Provide the (x, y) coordinate of the cell's center where the given text is located.  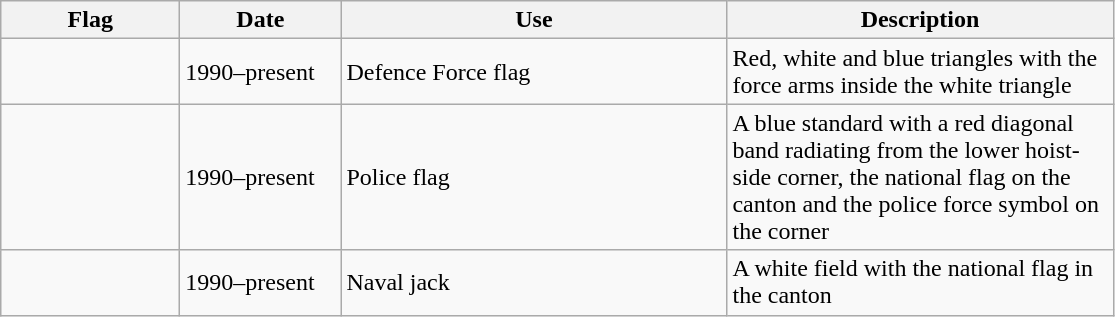
Red, white and blue triangles with the force arms inside the white triangle (920, 72)
Use (534, 20)
Naval jack (534, 282)
A white field with the national flag in the canton (920, 282)
Defence Force flag (534, 72)
Police flag (534, 177)
Date (260, 20)
Description (920, 20)
Flag (90, 20)
